Return (x, y) of the center of cell containing provided text 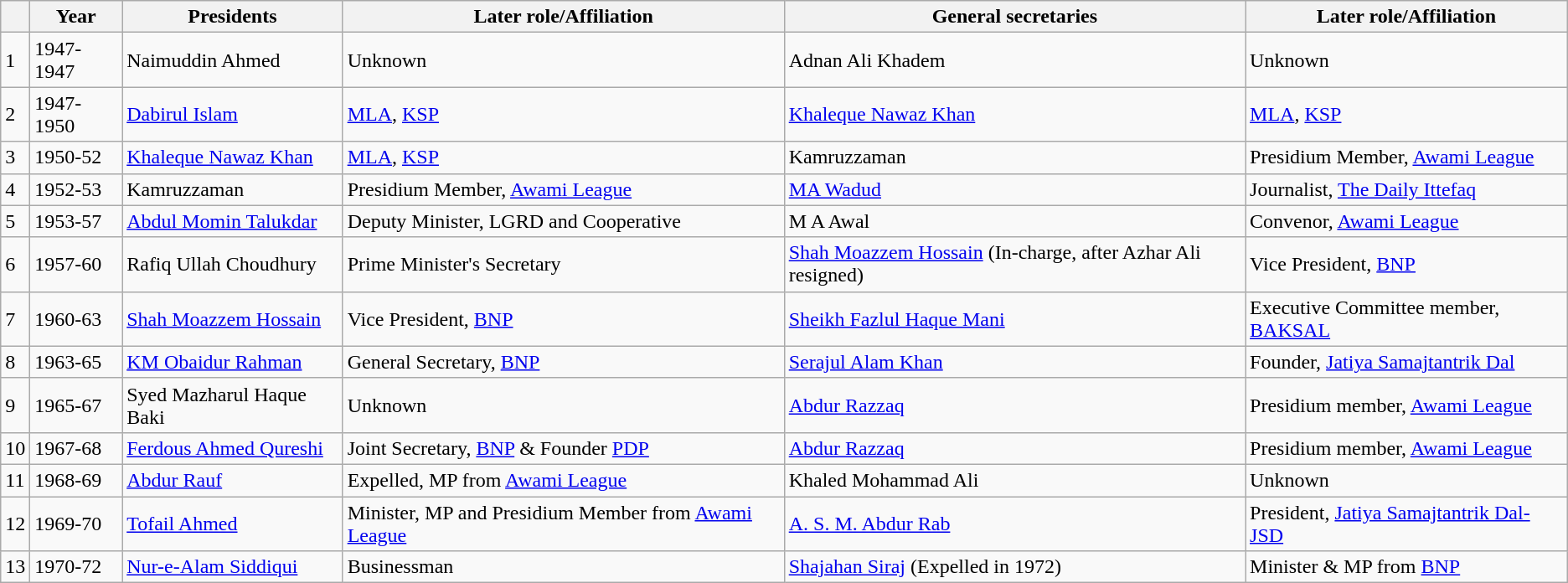
1953-57 (76, 221)
Dabirul Islam (233, 114)
1 (15, 60)
Syed Mazharul Haque Baki (233, 405)
M A Awal (1014, 221)
Executive Committee member, BAKSAL (1407, 318)
1967-68 (76, 448)
Abdur Rauf (233, 480)
MA Wadud (1014, 189)
10 (15, 448)
4 (15, 189)
Minister & MP from BNP (1407, 567)
Sheikh Fazlul Haque Mani (1014, 318)
Founder, Jatiya Samajtantrik Dal (1407, 362)
1963-65 (76, 362)
Khaled Mohammad Ali (1014, 480)
Ferdous Ahmed Qureshi (233, 448)
Journalist, The Daily Ittefaq (1407, 189)
1957-60 (76, 265)
General secretaries (1014, 17)
11 (15, 480)
Prime Minister's Secretary (563, 265)
Tofail Ahmed (233, 523)
1968-69 (76, 480)
Abdul Momin Talukdar (233, 221)
Convenor, Awami League (1407, 221)
Rafiq Ullah Choudhury (233, 265)
President, Jatiya Samajtantrik Dal-JSD (1407, 523)
9 (15, 405)
Naimuddin Ahmed (233, 60)
1970-72 (76, 567)
General Secretary, BNP (563, 362)
2 (15, 114)
5 (15, 221)
3 (15, 157)
Nur-e-Alam Siddiqui (233, 567)
Expelled, MP from Awami League (563, 480)
A. S. M. Abdur Rab (1014, 523)
Deputy Minister, LGRD and Cooperative (563, 221)
1952-53 (76, 189)
12 (15, 523)
Presidents (233, 17)
Minister, MP and Presidium Member from Awami League (563, 523)
1965-67 (76, 405)
1950-52 (76, 157)
13 (15, 567)
6 (15, 265)
8 (15, 362)
1960-63 (76, 318)
Adnan Ali Khadem (1014, 60)
Businessman (563, 567)
1947-1950 (76, 114)
Joint Secretary, BNP & Founder PDP (563, 448)
Serajul Alam Khan (1014, 362)
1947-1947 (76, 60)
1969-70 (76, 523)
7 (15, 318)
Shah Moazzem Hossain (233, 318)
KM Obaidur Rahman (233, 362)
Year (76, 17)
Shajahan Siraj (Expelled in 1972) (1014, 567)
Shah Moazzem Hossain (In-charge, after Azhar Ali resigned) (1014, 265)
